Pinpoint the cell where the given text exists, returning its (x, y) midpoint coordinate. 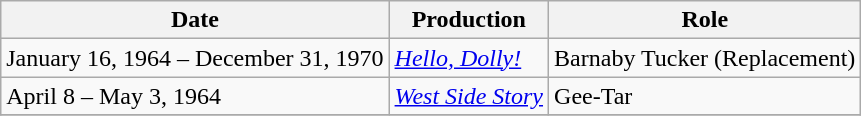
Hello, Dolly! (468, 58)
Date (195, 20)
Production (468, 20)
Barnaby Tucker (Replacement) (705, 58)
West Side Story (468, 96)
Gee-Tar (705, 96)
April 8 – May 3, 1964 (195, 96)
January 16, 1964 – December 31, 1970 (195, 58)
Role (705, 20)
